Detect which cell encompasses the target text, then output its [X, Y] center coordinate. 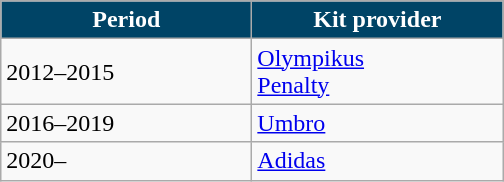
Kit provider [378, 20]
2016–2019 [126, 123]
Umbro [378, 123]
Period [126, 20]
2012–2015 [126, 72]
Adidas [378, 161]
2020– [126, 161]
OlympikusPenalty [378, 72]
